Find where the given text appears and provide that cell's center as (X, Y) coordinate. 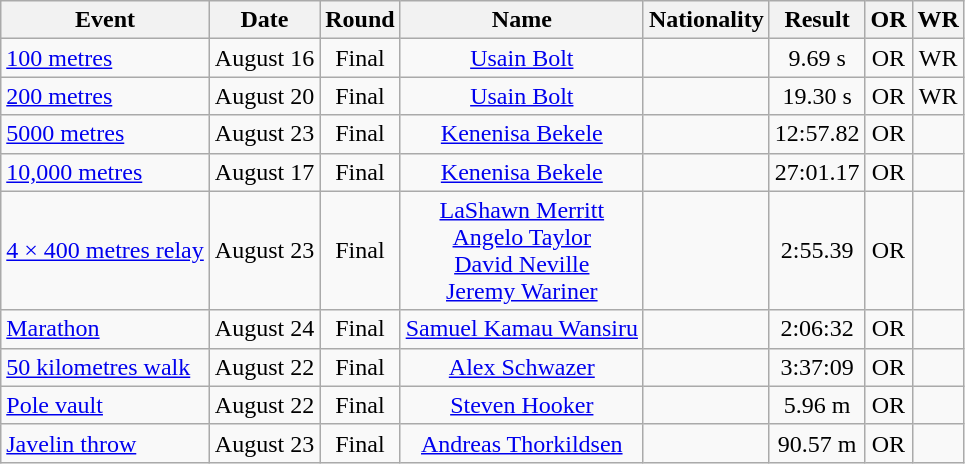
Andreas Thorkildsen (522, 443)
5000 metres (106, 134)
August 24 (264, 329)
9.69 s (817, 58)
50 kilometres walk (106, 367)
12:57.82 (817, 134)
Samuel Kamau Wansiru (522, 329)
Alex Schwazer (522, 367)
Nationality (706, 20)
Result (817, 20)
LaShawn MerrittAngelo TaylorDavid NevilleJeremy Wariner (522, 250)
Pole vault (106, 405)
90.57 m (817, 443)
27:01.17 (817, 172)
2:55.39 (817, 250)
Date (264, 20)
Round (360, 20)
3:37:09 (817, 367)
100 metres (106, 58)
Marathon (106, 329)
5.96 m (817, 405)
2:06:32 (817, 329)
Steven Hooker (522, 405)
10,000 metres (106, 172)
August 16 (264, 58)
200 metres (106, 96)
19.30 s (817, 96)
Javelin throw (106, 443)
August 17 (264, 172)
Name (522, 20)
4 × 400 metres relay (106, 250)
Event (106, 20)
August 20 (264, 96)
